Return (x, y) of the center of cell containing provided text 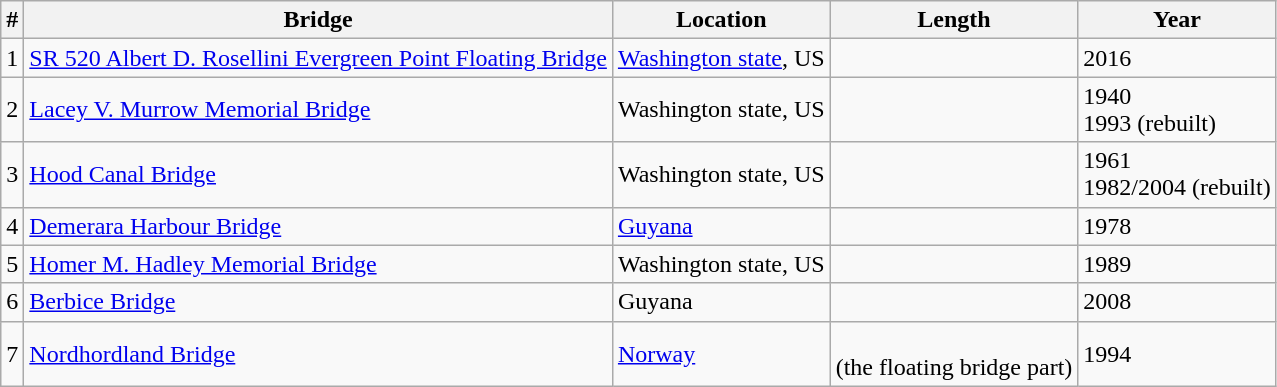
Berbice Bridge (318, 302)
1989 (1177, 264)
4 (12, 226)
6 (12, 302)
Bridge (318, 20)
2 (12, 110)
Location (721, 20)
Year (1177, 20)
Homer M. Hadley Memorial Bridge (318, 264)
Norway (721, 354)
19401993 (rebuilt) (1177, 110)
Hood Canal Bridge (318, 174)
5 (12, 264)
# (12, 20)
2016 (1177, 58)
(the floating bridge part) (954, 354)
Length (954, 20)
SR 520 Albert D. Rosellini Evergreen Point Floating Bridge (318, 58)
1994 (1177, 354)
Nordhordland Bridge (318, 354)
3 (12, 174)
1 (12, 58)
19611982/2004 (rebuilt) (1177, 174)
1978 (1177, 226)
2008 (1177, 302)
7 (12, 354)
Lacey V. Murrow Memorial Bridge (318, 110)
Demerara Harbour Bridge (318, 226)
